Return the (X, Y) coordinate for the center point of the cell that contains the specified text.  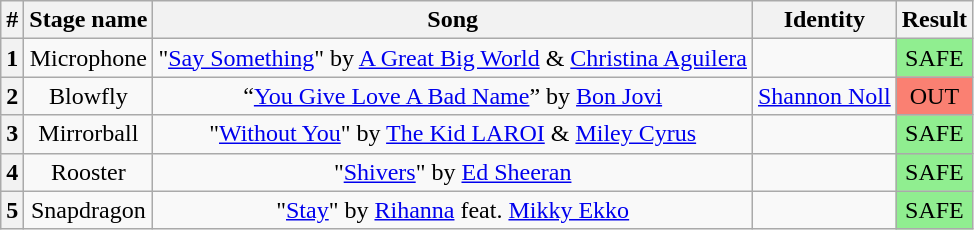
Shannon Noll (824, 96)
Microphone (88, 58)
“You Give Love A Bad Name” by Bon Jovi (453, 96)
"Stay" by Rihanna feat. Mikky Ekko (453, 210)
5 (12, 210)
"Say Something" by A Great Big World & Christina Aguilera (453, 58)
Rooster (88, 172)
"Without You" by The Kid LAROI & Miley Cyrus (453, 134)
OUT (934, 96)
"Shivers" by Ed Sheeran (453, 172)
2 (12, 96)
4 (12, 172)
Snapdragon (88, 210)
Result (934, 20)
Stage name (88, 20)
1 (12, 58)
# (12, 20)
Identity (824, 20)
Mirrorball (88, 134)
Song (453, 20)
Blowfly (88, 96)
3 (12, 134)
